Pinpoint the cell where the given text exists, returning its (X, Y) midpoint coordinate. 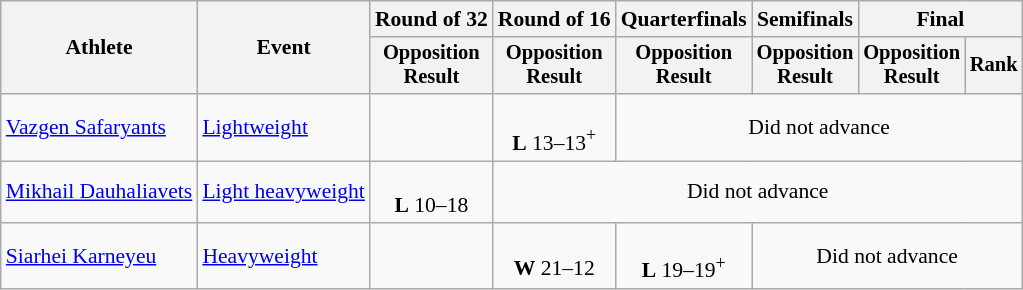
Siarhei Karneyeu (100, 256)
L 19–19+ (684, 256)
Semifinals (806, 19)
L 10–18 (432, 192)
Rank (994, 66)
Mikhail Dauhaliavets (100, 192)
W 21–12 (554, 256)
Round of 16 (554, 19)
Light heavyweight (284, 192)
Heavyweight (284, 256)
Final (940, 19)
Vazgen Safaryants (100, 128)
Event (284, 48)
Quarterfinals (684, 19)
Athlete (100, 48)
Lightweight (284, 128)
L 13–13+ (554, 128)
Round of 32 (432, 19)
